Extract the [X, Y] coordinate from the center of the cell holding the provided text.  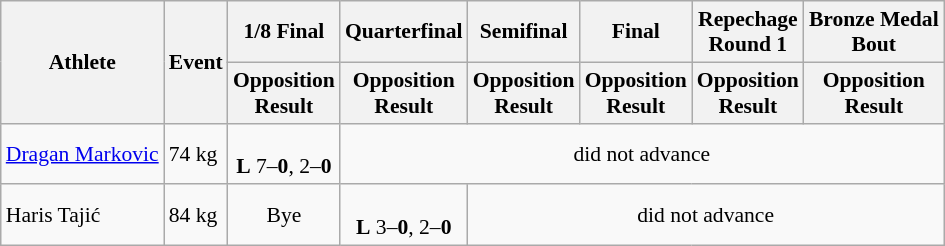
84 kg [196, 216]
Bronze MedalBout [874, 32]
Bye [284, 216]
74 kg [196, 154]
RepechageRound 1 [748, 32]
Dragan Markovic [82, 154]
L 7–0, 2–0 [284, 154]
Quarterfinal [404, 32]
Event [196, 62]
Haris Tajić [82, 216]
Final [636, 32]
Athlete [82, 62]
Semifinal [524, 32]
1/8 Final [284, 32]
L 3–0, 2–0 [404, 216]
